Extract the [X, Y] coordinate from the center of the cell holding the provided text.  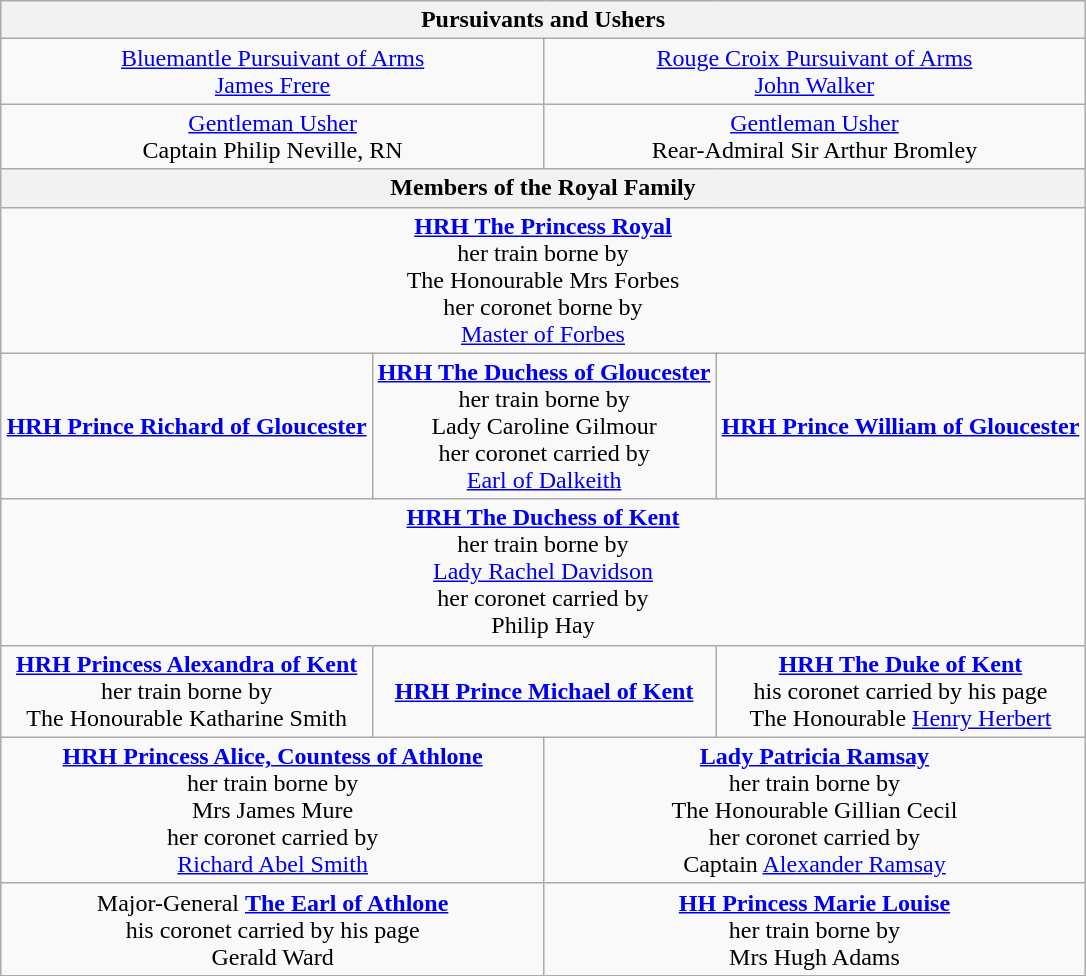
Major-General The Earl of Athlone his coronet carried by his pageGerald Ward [272, 929]
HRH Princess Alice, Countess of Athlone her train borne byMrs James Mureher coronet carried byRichard Abel Smith [272, 810]
HRH The Duchess of Kent her train borne byLady Rachel Davidsonher coronet carried byPhilip Hay [543, 572]
HH Princess Marie Louise her train borne byMrs Hugh Adams [814, 929]
HRH The Princess Royal her train borne byThe Honourable Mrs Forbesher coronet borne byMaster of Forbes [543, 280]
Lady Patricia Ramsay her train borne byThe Honourable Gillian Cecilher coronet carried byCaptain Alexander Ramsay [814, 810]
Gentleman UsherRear-Admiral Sir Arthur Bromley [814, 136]
Bluemantle Pursuivant of ArmsJames Frere [272, 72]
Gentleman UsherCaptain Philip Neville, RN [272, 136]
HRH The Duchess of Gloucester her train borne byLady Caroline Gilmourher coronet carried byEarl of Dalkeith [544, 426]
Rouge Croix Pursuivant of ArmsJohn Walker [814, 72]
HRH Prince Richard of Gloucester [186, 426]
HRH Princess Alexandra of Kenther train borne byThe Honourable Katharine Smith [186, 691]
HRH Prince William of Gloucester [900, 426]
Pursuivants and Ushers [543, 20]
HRH Prince Michael of Kent [544, 691]
HRH The Duke of Kenthis coronet carried by his pageThe Honourable Henry Herbert [900, 691]
Members of the Royal Family [543, 188]
